From the cell containing the given text, extract its center point as [x, y] coordinate. 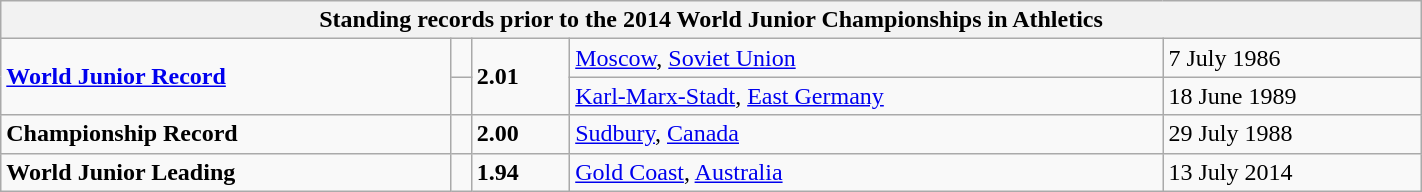
13 July 2014 [1292, 172]
World Junior Record [226, 77]
Gold Coast, Australia [866, 172]
Championship Record [226, 134]
Karl-Marx-Stadt, East Germany [866, 96]
29 July 1988 [1292, 134]
2.00 [520, 134]
7 July 1986 [1292, 58]
Sudbury, Canada [866, 134]
World Junior Leading [226, 172]
Moscow, Soviet Union [866, 58]
2.01 [520, 77]
Standing records prior to the 2014 World Junior Championships in Athletics [711, 20]
18 June 1989 [1292, 96]
1.94 [520, 172]
